Search for the cell housing the specified text and yield its (x, y) center coordinate. 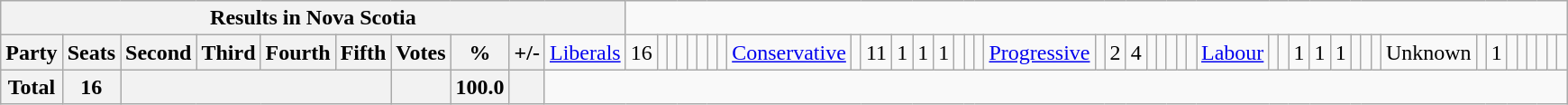
Third (229, 52)
Labour (1233, 52)
Seats (91, 52)
Fourth (297, 52)
Unknown (1428, 52)
4 (1135, 52)
Party (32, 52)
Second (159, 52)
Total (32, 87)
Results in Nova Scotia (314, 18)
% (479, 52)
Fifth (363, 52)
100.0 (479, 87)
Progressive (1040, 52)
+/- (526, 52)
2 (1116, 52)
Conservative (789, 52)
11 (876, 52)
Liberals (585, 52)
Votes (421, 52)
